For the text-containing cell, return its midpoint in [X, Y] coordinate format. 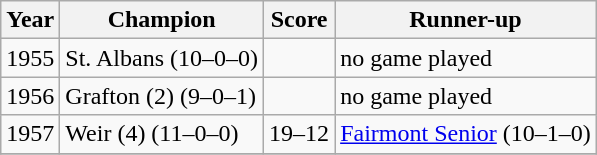
St. Albans (10–0–0) [162, 58]
Weir (4) (11–0–0) [162, 134]
Champion [162, 20]
1956 [30, 96]
Score [300, 20]
Fairmont Senior (10–1–0) [466, 134]
Year [30, 20]
1955 [30, 58]
Grafton (2) (9–0–1) [162, 96]
19–12 [300, 134]
1957 [30, 134]
Runner-up [466, 20]
